Determine the (X, Y) coordinate at the center of the cell enclosing the given text.  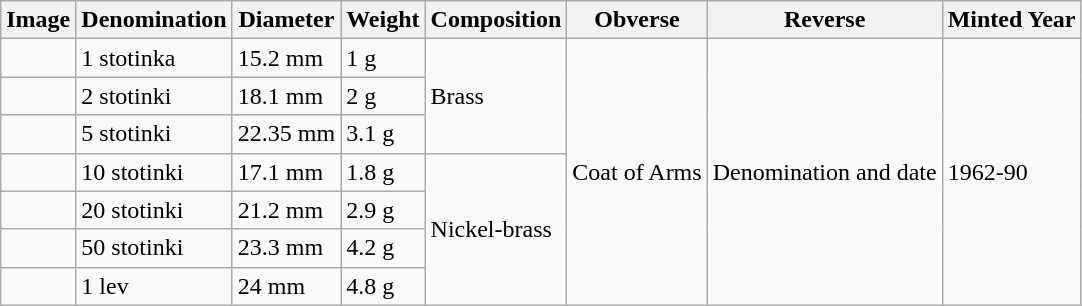
Obverse (637, 20)
Nickel-brass (496, 229)
Image (38, 20)
18.1 mm (286, 96)
2 stotinki (154, 96)
Denomination and date (824, 172)
Denomination (154, 20)
Composition (496, 20)
Weight (383, 20)
23.3 mm (286, 248)
Brass (496, 96)
Coat of Arms (637, 172)
5 stotinki (154, 134)
3.1 g (383, 134)
1.8 g (383, 172)
24 mm (286, 286)
1962-90 (1012, 172)
22.35 mm (286, 134)
4.2 g (383, 248)
21.2 mm (286, 210)
20 stotinki (154, 210)
Diameter (286, 20)
Reverse (824, 20)
17.1 mm (286, 172)
1 stotinka (154, 58)
2.9 g (383, 210)
2 g (383, 96)
1 lev (154, 286)
50 stotinki (154, 248)
4.8 g (383, 286)
1 g (383, 58)
10 stotinki (154, 172)
Minted Year (1012, 20)
15.2 mm (286, 58)
